Find where the given text appears and provide that cell's center as [X, Y] coordinate. 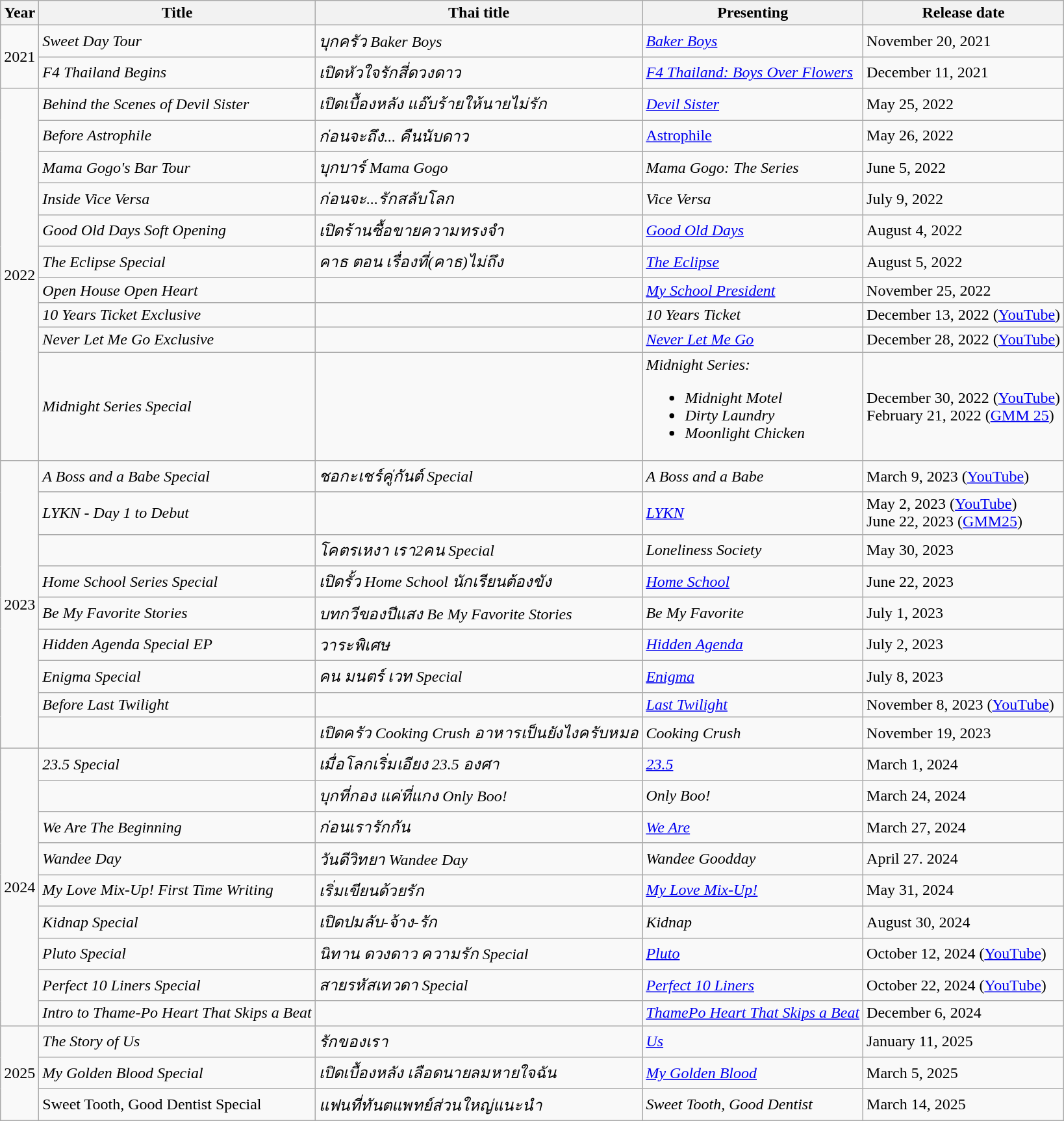
May 31, 2024 [964, 890]
March 9, 2023 (YouTube) [964, 477]
July 1, 2023 [964, 613]
January 11, 2025 [964, 1041]
The Story of Us [177, 1041]
My Love Mix-Up! [753, 890]
May 2, 2023 (YouTube) June 22, 2023 (GMM25) [964, 513]
เปิดรั้ว Home School นักเรียนต้องขัง [479, 582]
วันดีวิทยา Wandee Day [479, 859]
The Eclipse Special [177, 263]
June 5, 2022 [964, 168]
F4 Thailand Begins [177, 73]
เปิดหัวใจรักสี่ดวงดาว [479, 73]
ก่อนจะ...รักสลับโลก [479, 199]
June 22, 2023 [964, 582]
Be My Favorite Stories [177, 613]
The Eclipse [753, 263]
Good Old Days [753, 230]
My Golden Blood Special [177, 1074]
นิทาน ดวงดาว ความรัก Special [479, 954]
Never Let Me Go [753, 339]
Mama Gogo: The Series [753, 168]
March 14, 2025 [964, 1105]
ก่อนเรารักกัน [479, 828]
April 27. 2024 [964, 859]
แฟนที่ทันตแพทย์ส่วนใหญ่แนะนำ [479, 1105]
Wandee Goodday [753, 859]
คาธ ตอน เรื่องที่(คาธ)ไม่ถึง [479, 263]
We Are [753, 828]
Enigma Special [177, 676]
My Golden Blood [753, 1074]
Wandee Day [177, 859]
2025 [19, 1073]
สายรหัสเทวดา Special [479, 985]
A Boss and a Babe Special [177, 477]
Home School [753, 582]
Loneliness Society [753, 550]
23.5 [753, 764]
Us [753, 1041]
Thai title [479, 13]
Pluto [753, 954]
October 22, 2024 (YouTube) [964, 985]
August 30, 2024 [964, 921]
บุกบาร์ Mama Gogo [479, 168]
July 8, 2023 [964, 676]
My Love Mix-Up! First Time Writing [177, 890]
2021 [19, 57]
Release date [964, 13]
บทกวีของปีแสง Be My Favorite Stories [479, 613]
July 2, 2023 [964, 645]
Hidden Agenda [753, 645]
March 24, 2024 [964, 795]
บุกครัว Baker Boys [479, 42]
July 9, 2022 [964, 199]
Presenting [753, 13]
เปิดปมลับ-จ้าง-รัก [479, 921]
10 Years Ticket [753, 315]
May 30, 2023 [964, 550]
ThamePo Heart That Skips a Beat [753, 1013]
Good Old Days Soft Opening [177, 230]
Before Astrophile [177, 135]
November 20, 2021 [964, 42]
โคตรเหงา เรา2คน Special [479, 550]
2022 [19, 274]
Astrophile [753, 135]
October 12, 2024 (YouTube) [964, 954]
10 Years Ticket Exclusive [177, 315]
รักของเรา [479, 1041]
Sweet Day Tour [177, 42]
May 26, 2022 [964, 135]
เริ่มเขียนด้วยรัก [479, 890]
F4 Thailand: Boys Over Flowers [753, 73]
ชอกะเชร์คู่กันต์ Special [479, 477]
Behind the Scenes of Devil Sister [177, 104]
เปิดเบื้องหลัง เลือดนายลมหายใจฉัน [479, 1074]
Before Last Twilight [177, 704]
December 11, 2021 [964, 73]
Vice Versa [753, 199]
December 6, 2024 [964, 1013]
Sweet Tooth, Good Dentist Special [177, 1105]
December 30, 2022 (YouTube) February 21, 2022 (GMM 25) [964, 407]
LYKN [753, 513]
Last Twilight [753, 704]
ก่อนจะถึง... คืนนับดาว [479, 135]
2024 [19, 888]
Kidnap Special [177, 921]
December 13, 2022 (YouTube) [964, 315]
We Are The Beginning [177, 828]
March 1, 2024 [964, 764]
Year [19, 13]
Only Boo! [753, 795]
November 19, 2023 [964, 733]
Perfect 10 Liners Special [177, 985]
เปิดครัว Cooking Crush อาหารเป็นยังไงครับหมอ [479, 733]
December 28, 2022 (YouTube) [964, 339]
เปิดร้านซื้อขายความทรงจำ [479, 230]
เปิดเบื้องหลัง แอ๊บร้ายให้นายไม่รัก [479, 104]
November 8, 2023 (YouTube) [964, 704]
A Boss and a Babe [753, 477]
Be My Favorite [753, 613]
August 5, 2022 [964, 263]
Never Let Me Go Exclusive [177, 339]
Pluto Special [177, 954]
My School President [753, 290]
Mama Gogo's Bar Tour [177, 168]
2023 [19, 604]
23.5 Special [177, 764]
คน มนตร์ เวท Special [479, 676]
Perfect 10 Liners [753, 985]
Sweet Tooth, Good Dentist [753, 1105]
May 25, 2022 [964, 104]
Intro to Thame-Po Heart That Skips a Beat [177, 1013]
August 4, 2022 [964, 230]
Enigma [753, 676]
Kidnap [753, 921]
Inside Vice Versa [177, 199]
March 27, 2024 [964, 828]
เมื่อโลกเริ่มเอียง 23.5 องศา [479, 764]
Devil Sister [753, 104]
LYKN - Day 1 to Debut [177, 513]
Cooking Crush [753, 733]
March 5, 2025 [964, 1074]
วาระพิเศษ [479, 645]
Home School Series Special [177, 582]
Midnight Series Special [177, 407]
Midnight Series:Midnight MotelDirty LaundryMoonlight Chicken [753, 407]
Baker Boys [753, 42]
November 25, 2022 [964, 290]
บุกที่กอง แค่ที่แกง Only Boo! [479, 795]
Hidden Agenda Special EP [177, 645]
Open House Open Heart [177, 290]
Title [177, 13]
